Search for the cell housing the specified text and yield its (X, Y) center coordinate. 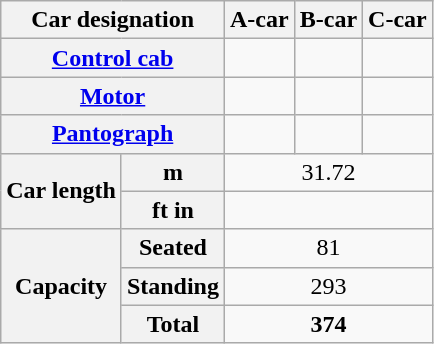
374 (329, 324)
Car designation (113, 20)
m (172, 172)
Seated (172, 248)
Pantograph (113, 134)
ft in (172, 210)
Motor (113, 96)
Control cab (113, 58)
293 (329, 286)
Car length (62, 191)
Standing (172, 286)
31.72 (329, 172)
81 (329, 248)
A-car (260, 20)
B-car (328, 20)
Capacity (62, 286)
C-car (398, 20)
Total (172, 324)
